Search for the cell housing the specified text and yield its [x, y] center coordinate. 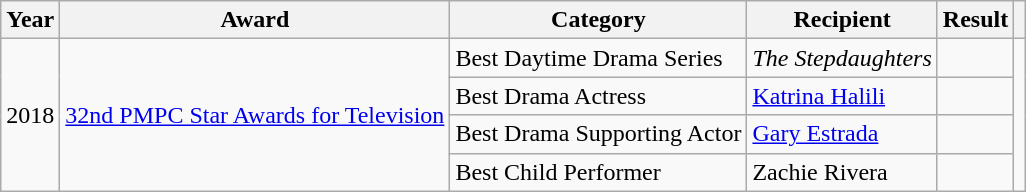
2018 [30, 115]
Katrina Halili [842, 96]
Result [975, 20]
Year [30, 20]
Best Child Performer [598, 172]
Category [598, 20]
Gary Estrada [842, 134]
Recipient [842, 20]
Best Drama Supporting Actor [598, 134]
Zachie Rivera [842, 172]
32nd PMPC Star Awards for Television [255, 115]
Best Drama Actress [598, 96]
Best Daytime Drama Series [598, 58]
Award [255, 20]
The Stepdaughters [842, 58]
